Provide the [x, y] coordinate of the cell's center where the given text is located.  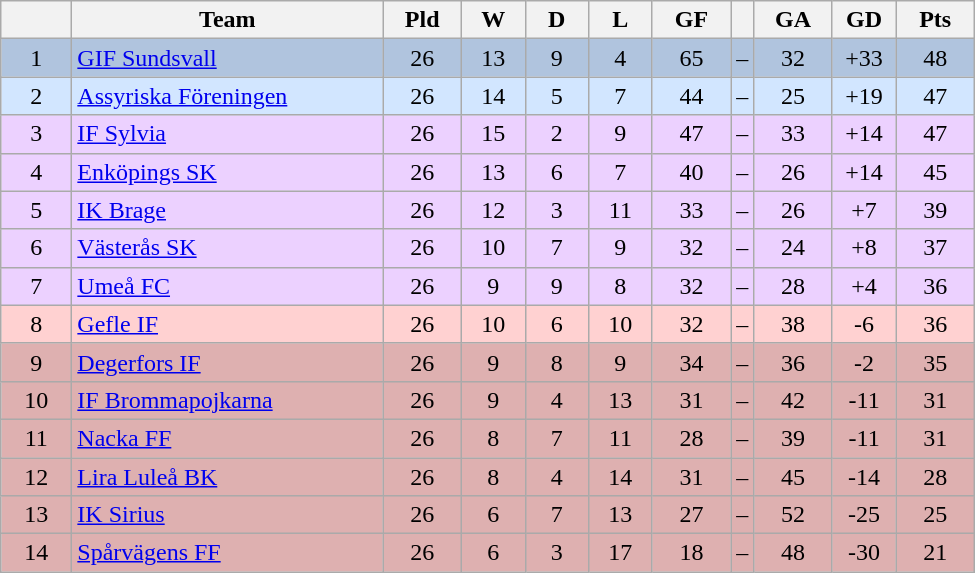
+19 [864, 96]
IF Brommapojkarna [228, 400]
44 [692, 96]
Assyriska Föreningen [228, 96]
-2 [864, 362]
Lira Luleå BK [228, 477]
Team [228, 20]
52 [794, 515]
Spårvägens FF [228, 553]
1 [36, 58]
37 [936, 248]
Degerfors IF [228, 362]
Gefle IF [228, 324]
24 [794, 248]
40 [692, 172]
27 [692, 515]
65 [692, 58]
GA [794, 20]
34 [692, 362]
+4 [864, 286]
-30 [864, 553]
Enköpings SK [228, 172]
IK Sirius [228, 515]
+8 [864, 248]
42 [794, 400]
GF [692, 20]
-25 [864, 515]
-6 [864, 324]
Västerås SK [228, 248]
D [557, 20]
L [621, 20]
+7 [864, 210]
15 [493, 134]
-14 [864, 477]
IK Brage [228, 210]
GD [864, 20]
Nacka FF [228, 438]
21 [936, 553]
Umeå FC [228, 286]
+33 [864, 58]
35 [936, 362]
Pts [936, 20]
38 [794, 324]
17 [621, 553]
GIF Sundsvall [228, 58]
18 [692, 553]
Pld [422, 20]
W [493, 20]
IF Sylvia [228, 134]
